For the text-containing cell, return its midpoint in (x, y) coordinate format. 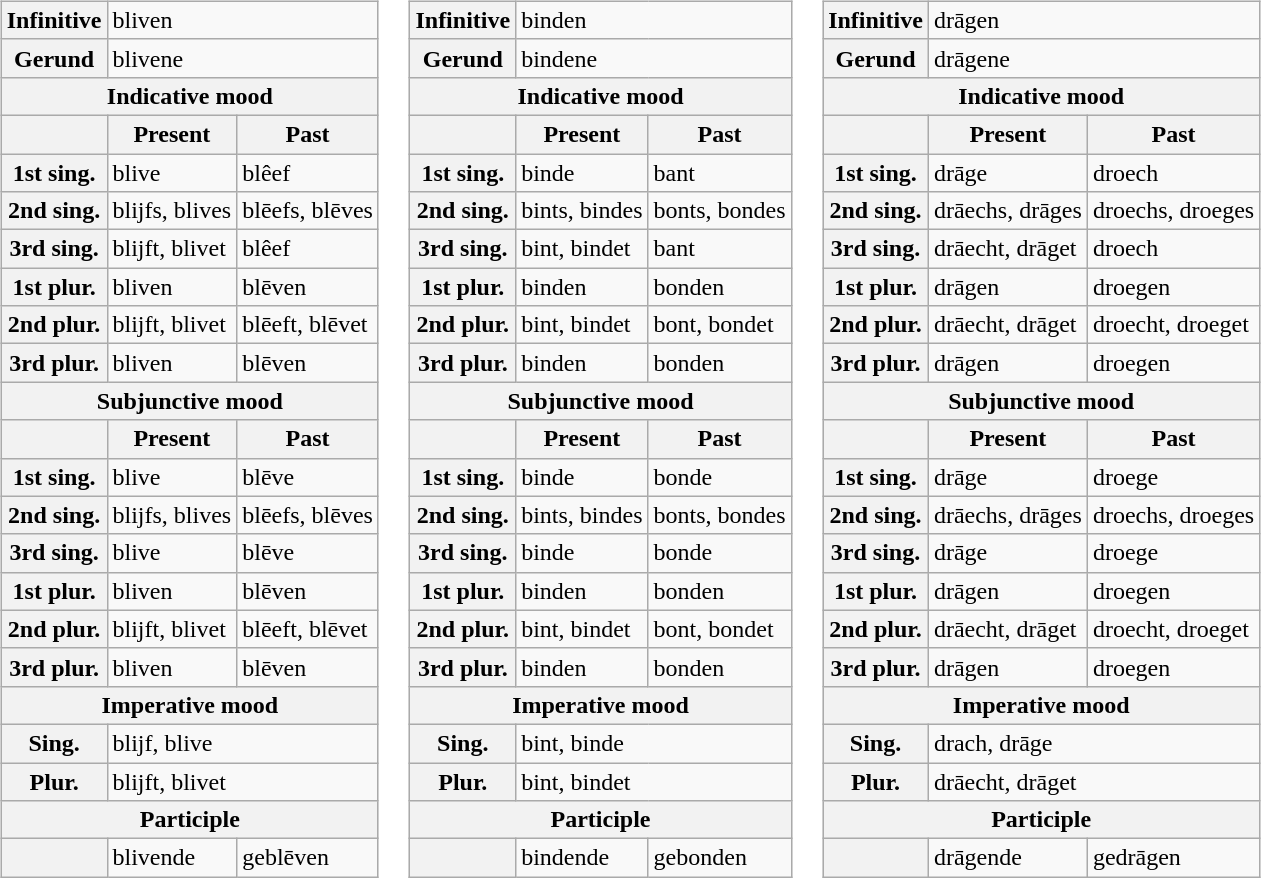
bindene (654, 58)
drāgende (1008, 858)
blivene (242, 58)
gedrāgen (1173, 858)
gebonden (720, 858)
drāgene (1094, 58)
geblēven (308, 858)
bint, binde (654, 743)
bindende (582, 858)
blijf, blive (242, 743)
blivende (172, 858)
drach, drāge (1094, 743)
